For the text-containing cell, return its midpoint in (X, Y) coordinate format. 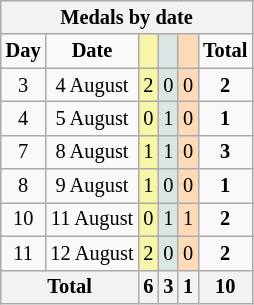
9 August (92, 186)
5 August (92, 118)
11 (24, 253)
Date (92, 51)
Medals by date (127, 17)
7 (24, 152)
4 (24, 118)
6 (148, 287)
12 August (92, 253)
Day (24, 51)
11 August (92, 219)
8 August (92, 152)
8 (24, 186)
4 August (92, 85)
